Return (X, Y) of the center of cell containing provided text 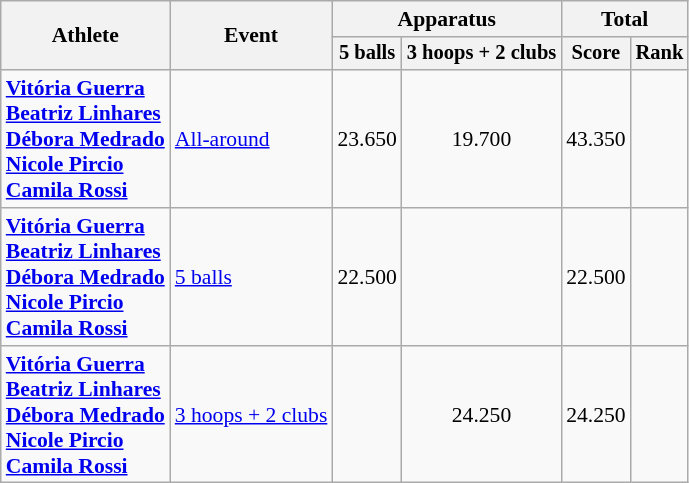
3 hoops + 2 clubs (482, 54)
23.650 (366, 139)
Apparatus (446, 19)
Rank (660, 54)
43.350 (596, 139)
Athlete (86, 36)
19.700 (482, 139)
Event (252, 36)
Total (624, 19)
All-around (252, 139)
Score (596, 54)
